Find where the given text appears and provide that cell's center as (x, y) coordinate. 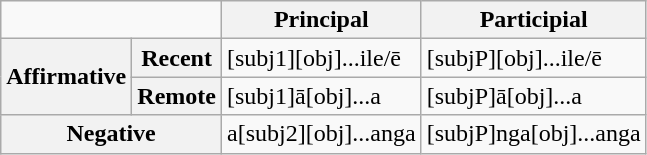
[subj1]ā[obj]...a (321, 96)
Affirmative (66, 77)
[subjP][obj]...ile/ē (534, 58)
Principal (321, 20)
[subjP]ā[obj]...a (534, 96)
[subj1][obj]...ile/ē (321, 58)
Negative (112, 134)
Participial (534, 20)
a[subj2][obj]...anga (321, 134)
[subjP]nga[obj]...anga (534, 134)
Recent (177, 58)
Remote (177, 96)
